Locate the cell with the specified text and output its (x, y) center coordinate. 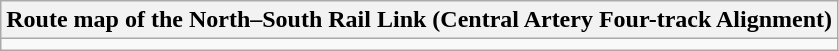
Route map of the North–South Rail Link (Central Artery Four-track Alignment) (420, 20)
